Find where the given text appears and provide that cell's center as [x, y] coordinate. 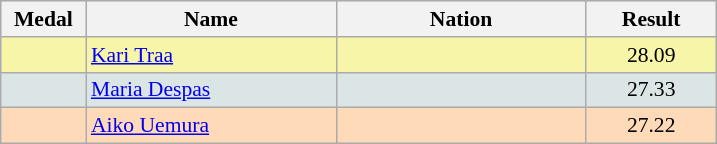
27.33 [651, 90]
27.22 [651, 126]
Nation [461, 19]
28.09 [651, 55]
Result [651, 19]
Aiko Uemura [211, 126]
Maria Despas [211, 90]
Medal [44, 19]
Kari Traa [211, 55]
Name [211, 19]
